Find where the given text appears and provide that cell's center as [x, y] coordinate. 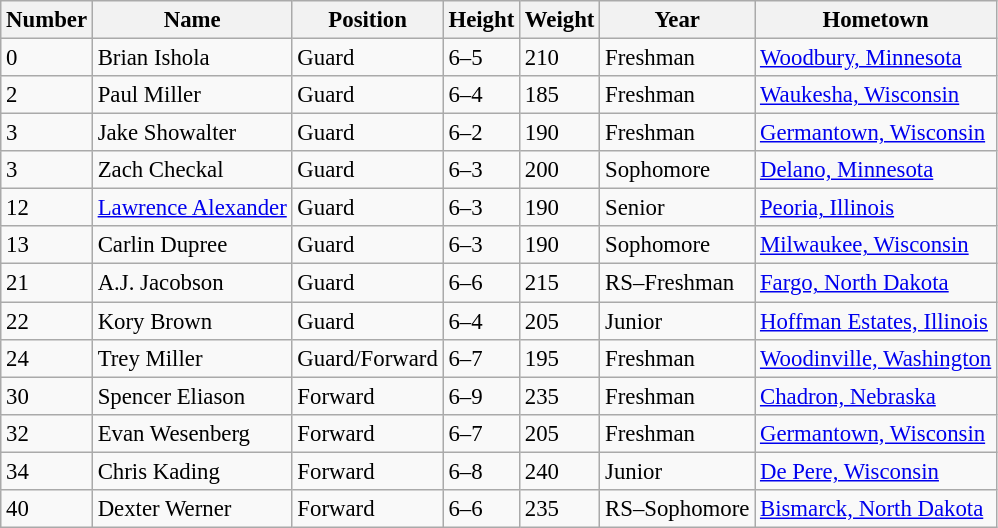
Woodinville, Washington [876, 358]
185 [560, 95]
6–5 [481, 58]
Paul Miller [192, 95]
22 [47, 321]
24 [47, 358]
Chadron, Nebraska [876, 396]
2 [47, 95]
Jake Showalter [192, 133]
40 [47, 509]
Name [192, 20]
Trey Miller [192, 358]
Kory Brown [192, 321]
Chris Kading [192, 471]
RS–Freshman [678, 283]
RS–Sophomore [678, 509]
240 [560, 471]
215 [560, 283]
Delano, Minnesota [876, 170]
Woodbury, Minnesota [876, 58]
Senior [678, 208]
Bismarck, North Dakota [876, 509]
Peoria, Illinois [876, 208]
Year [678, 20]
30 [47, 396]
Dexter Werner [192, 509]
200 [560, 170]
Height [481, 20]
6–2 [481, 133]
0 [47, 58]
21 [47, 283]
Position [368, 20]
Carlin Dupree [192, 245]
6–8 [481, 471]
Lawrence Alexander [192, 208]
32 [47, 433]
Guard/Forward [368, 358]
Waukesha, Wisconsin [876, 95]
195 [560, 358]
Fargo, North Dakota [876, 283]
Weight [560, 20]
Milwaukee, Wisconsin [876, 245]
Zach Checkal [192, 170]
Hometown [876, 20]
12 [47, 208]
Number [47, 20]
Hoffman Estates, Illinois [876, 321]
Brian Ishola [192, 58]
34 [47, 471]
Evan Wesenberg [192, 433]
13 [47, 245]
A.J. Jacobson [192, 283]
6–9 [481, 396]
Spencer Eliason [192, 396]
210 [560, 58]
De Pere, Wisconsin [876, 471]
